Pinpoint the cell where the given text exists, returning its (x, y) midpoint coordinate. 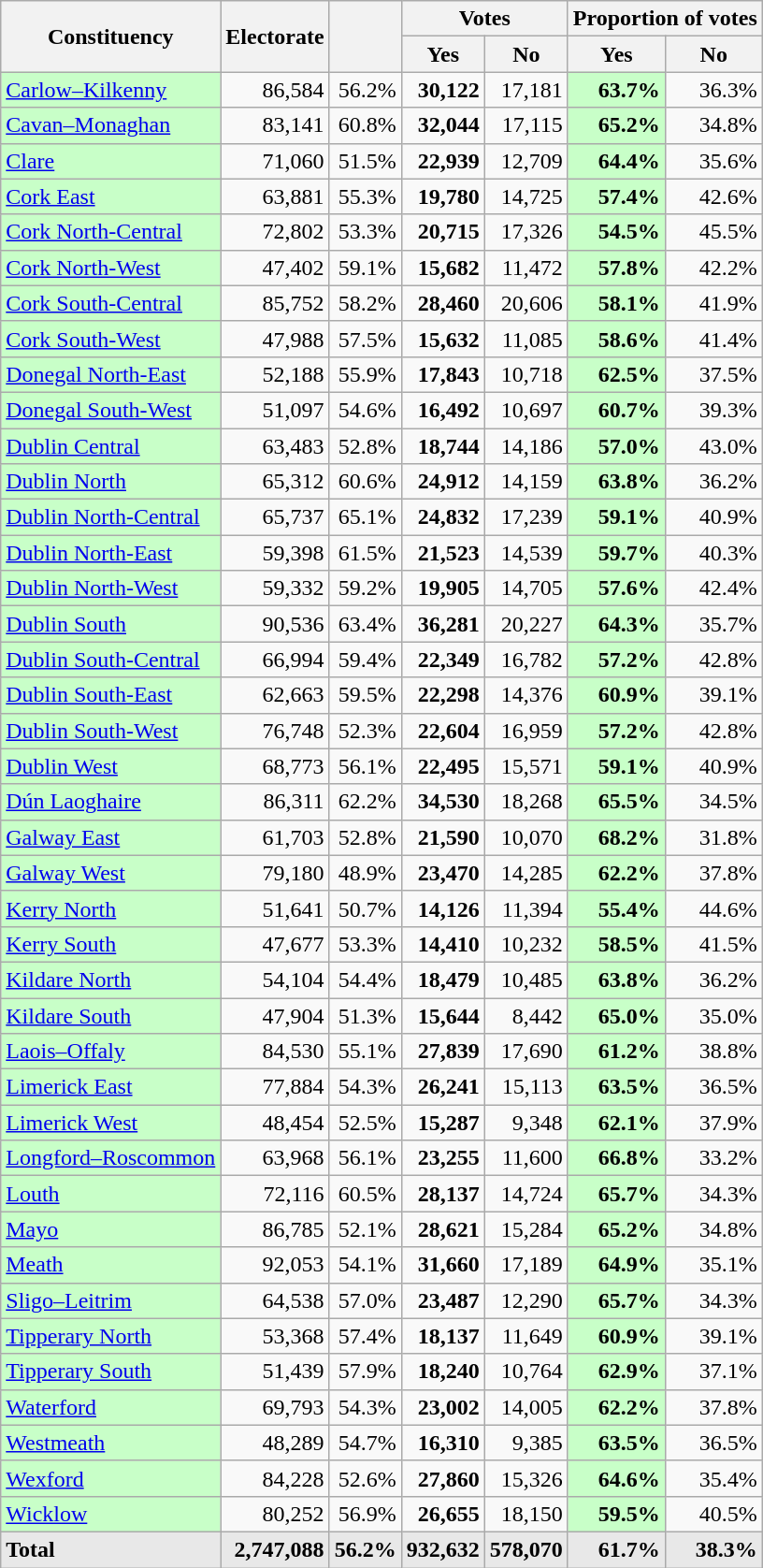
22,298 (443, 695)
40.5% (713, 1514)
23,002 (443, 1407)
64.9% (616, 1265)
52.1% (365, 1229)
51,641 (275, 908)
14,410 (443, 944)
84,228 (275, 1478)
66,994 (275, 660)
18,479 (443, 980)
23,255 (443, 1158)
10,764 (525, 1372)
61.7% (616, 1549)
92,053 (275, 1265)
Dublin North-Central (110, 517)
20,715 (443, 232)
24,912 (443, 482)
63,881 (275, 196)
38.8% (713, 1052)
27,860 (443, 1478)
16,492 (443, 410)
18,744 (443, 446)
Carlow–Kilkenny (110, 90)
51.3% (365, 1015)
Tipperary North (110, 1336)
56.9% (365, 1514)
12,290 (525, 1300)
54.6% (365, 410)
Louth (110, 1194)
54,104 (275, 980)
54.1% (365, 1265)
11,649 (525, 1336)
51,097 (275, 410)
86,311 (275, 802)
71,060 (275, 161)
Constituency (110, 36)
68.2% (616, 837)
47,988 (275, 339)
38.3% (713, 1549)
65,312 (275, 482)
18,268 (525, 802)
58.2% (365, 303)
10,485 (525, 980)
17,115 (525, 125)
41.5% (713, 944)
44.6% (713, 908)
Electorate (275, 36)
Waterford (110, 1407)
Tipperary South (110, 1372)
26,241 (443, 1087)
Dún Laoghaire (110, 802)
15,682 (443, 268)
17,690 (525, 1052)
932,632 (443, 1549)
62.5% (616, 374)
9,385 (525, 1443)
57.9% (365, 1372)
35.4% (713, 1478)
48,454 (275, 1123)
17,239 (525, 517)
8,442 (525, 1015)
Dublin West (110, 766)
69,793 (275, 1407)
86,785 (275, 1229)
62.9% (616, 1372)
58.1% (616, 303)
14,186 (525, 446)
10,718 (525, 374)
36.3% (713, 90)
59,332 (275, 588)
42.6% (713, 196)
Clare (110, 161)
18,137 (443, 1336)
51.5% (365, 161)
Cavan–Monaghan (110, 125)
64.6% (616, 1478)
55.4% (616, 908)
42.4% (713, 588)
15,284 (525, 1229)
36,281 (443, 624)
23,487 (443, 1300)
Dublin South-West (110, 731)
17,181 (525, 90)
15,287 (443, 1123)
86,584 (275, 90)
22,939 (443, 161)
11,600 (525, 1158)
578,070 (525, 1549)
35.6% (713, 161)
15,113 (525, 1087)
12,709 (525, 161)
Dublin North-East (110, 553)
Dublin South (110, 624)
17,326 (525, 232)
Cork North-Central (110, 232)
Sligo–Leitrim (110, 1300)
60.6% (365, 482)
21,590 (443, 837)
15,632 (443, 339)
47,677 (275, 944)
18,150 (525, 1514)
55.9% (365, 374)
62.1% (616, 1123)
17,843 (443, 374)
16,959 (525, 731)
72,116 (275, 1194)
59,398 (275, 553)
77,884 (275, 1087)
65.1% (365, 517)
54.5% (616, 232)
14,005 (525, 1407)
Donegal North-East (110, 374)
15,571 (525, 766)
22,495 (443, 766)
52,188 (275, 374)
37.1% (713, 1372)
59.2% (365, 588)
76,748 (275, 731)
59.4% (365, 660)
Westmeath (110, 1443)
52.5% (365, 1123)
57.6% (616, 588)
17,189 (525, 1265)
65.5% (616, 802)
Wicklow (110, 1514)
34,530 (443, 802)
11,472 (525, 268)
22,604 (443, 731)
37.9% (713, 1123)
85,752 (275, 303)
30,122 (443, 90)
19,905 (443, 588)
Kildare South (110, 1015)
Donegal South-West (110, 410)
14,376 (525, 695)
31.8% (713, 837)
Dublin North (110, 482)
42.2% (713, 268)
Longford–Roscommon (110, 1158)
47,402 (275, 268)
14,159 (525, 482)
63,483 (275, 446)
64.4% (616, 161)
Cork South-Central (110, 303)
55.1% (365, 1052)
51,439 (275, 1372)
40.3% (713, 553)
16,310 (443, 1443)
72,802 (275, 232)
57.5% (365, 339)
63.4% (365, 624)
Votes (484, 19)
11,085 (525, 339)
33.2% (713, 1158)
26,655 (443, 1514)
21,523 (443, 553)
62,663 (275, 695)
20,227 (525, 624)
31,660 (443, 1265)
Galway West (110, 873)
Mayo (110, 1229)
10,697 (525, 410)
Kerry South (110, 944)
84,530 (275, 1052)
34.5% (713, 802)
20,606 (525, 303)
60.5% (365, 1194)
Total (110, 1549)
Dublin Central (110, 446)
50.7% (365, 908)
14,539 (525, 553)
83,141 (275, 125)
35.0% (713, 1015)
47,904 (275, 1015)
61.2% (616, 1052)
22,349 (443, 660)
Kildare North (110, 980)
53,368 (275, 1336)
28,460 (443, 303)
48.9% (365, 873)
68,773 (275, 766)
9,348 (525, 1123)
Dublin North-West (110, 588)
52.3% (365, 731)
55.3% (365, 196)
61.5% (365, 553)
41.9% (713, 303)
14,705 (525, 588)
54.7% (365, 1443)
Dublin South-Central (110, 660)
Laois–Offaly (110, 1052)
15,326 (525, 1478)
63,968 (275, 1158)
35.1% (713, 1265)
41.4% (713, 339)
Kerry North (110, 908)
Wexford (110, 1478)
Limerick West (110, 1123)
19,780 (443, 196)
24,832 (443, 517)
32,044 (443, 125)
Cork North-West (110, 268)
43.0% (713, 446)
57.8% (616, 268)
80,252 (275, 1514)
14,724 (525, 1194)
Cork South-West (110, 339)
66.8% (616, 1158)
90,536 (275, 624)
37.5% (713, 374)
58.6% (616, 339)
Limerick East (110, 1087)
59.7% (616, 553)
63.7% (616, 90)
27,839 (443, 1052)
18,240 (443, 1372)
65,737 (275, 517)
45.5% (713, 232)
79,180 (275, 873)
39.3% (713, 410)
Cork East (110, 196)
10,070 (525, 837)
14,126 (443, 908)
60.7% (616, 410)
Proportion of votes (665, 19)
48,289 (275, 1443)
28,621 (443, 1229)
15,644 (443, 1015)
35.7% (713, 624)
14,285 (525, 873)
61,703 (275, 837)
Dublin South-East (110, 695)
28,137 (443, 1194)
52.6% (365, 1478)
58.5% (616, 944)
54.4% (365, 980)
23,470 (443, 873)
Meath (110, 1265)
65.0% (616, 1015)
60.8% (365, 125)
2,747,088 (275, 1549)
16,782 (525, 660)
10,232 (525, 944)
Galway East (110, 837)
64,538 (275, 1300)
14,725 (525, 196)
11,394 (525, 908)
64.3% (616, 624)
